Search for the cell housing the specified text and yield its [x, y] center coordinate. 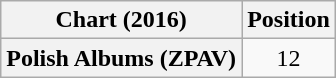
12 [289, 58]
Position [289, 20]
Polish Albums (ZPAV) [122, 58]
Chart (2016) [122, 20]
